Extract the (X, Y) coordinate from the center of the cell holding the provided text.  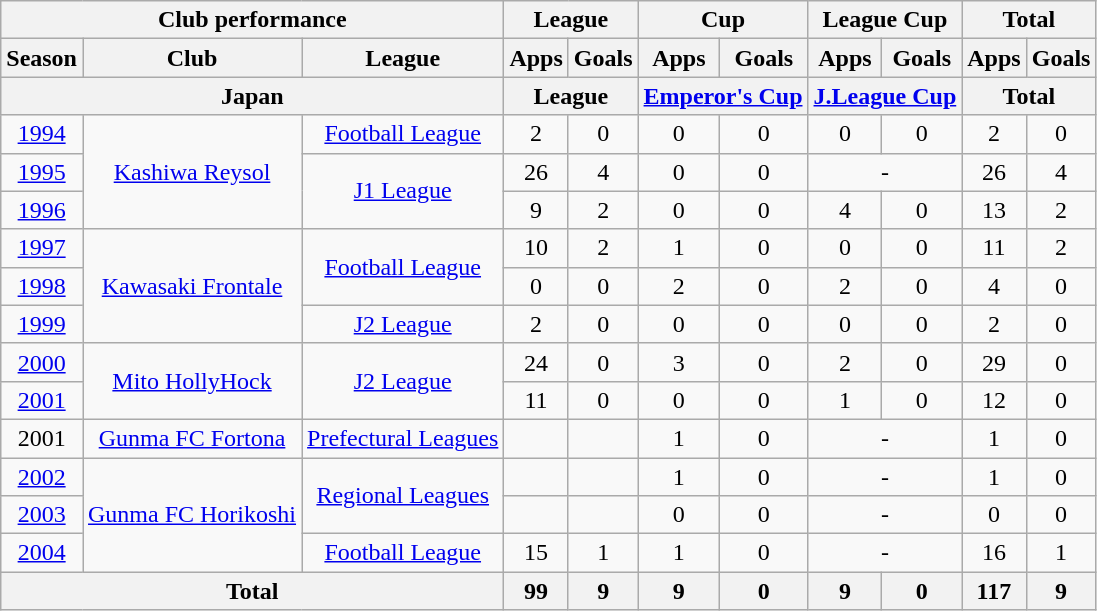
Emperor's Cup (723, 96)
13 (994, 210)
15 (536, 553)
2004 (42, 553)
1995 (42, 172)
J.League Cup (885, 96)
3 (679, 362)
99 (536, 591)
2003 (42, 515)
Prefectural Leagues (403, 438)
117 (994, 591)
1999 (42, 324)
Kashiwa Reysol (192, 172)
2002 (42, 477)
2000 (42, 362)
Season (42, 58)
1996 (42, 210)
Gunma FC Horikoshi (192, 515)
12 (994, 400)
10 (536, 248)
29 (994, 362)
16 (994, 553)
League Cup (885, 20)
Kawasaki Frontale (192, 286)
J1 League (403, 191)
1997 (42, 248)
1998 (42, 286)
Club performance (252, 20)
Club (192, 58)
Mito HollyHock (192, 381)
Japan (252, 96)
1994 (42, 134)
Regional Leagues (403, 496)
Gunma FC Fortona (192, 438)
Cup (723, 20)
24 (536, 362)
